Identify which cell holds the provided text, then report its [X, Y] central coordinate. 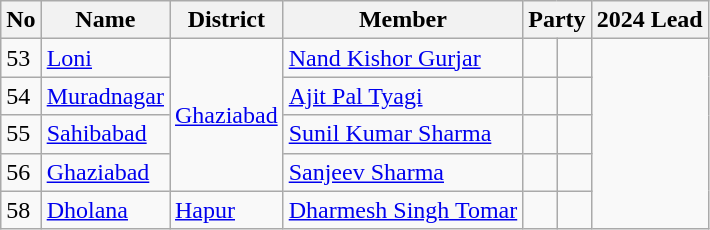
58 [21, 210]
55 [21, 134]
Member [403, 20]
Sanjeev Sharma [403, 172]
Sahibabad [105, 134]
Ajit Pal Tyagi [403, 96]
56 [21, 172]
Sunil Kumar Sharma [403, 134]
53 [21, 58]
Dharmesh Singh Tomar [403, 210]
Dholana [105, 210]
District [227, 20]
2024 Lead [650, 20]
Name [105, 20]
No [21, 20]
Party [557, 20]
Nand Kishor Gurjar [403, 58]
Hapur [227, 210]
54 [21, 96]
Muradnagar [105, 96]
Loni [105, 58]
